Search for the cell housing the specified text and yield its [x, y] center coordinate. 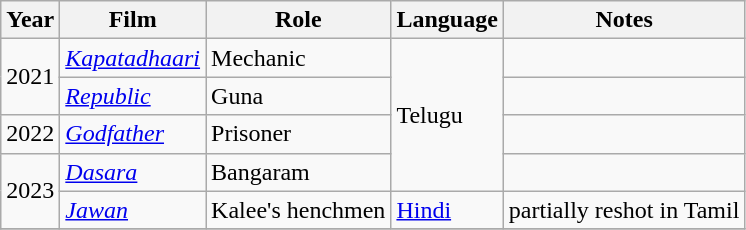
Godfather [133, 134]
2022 [30, 134]
Republic [133, 96]
Bangaram [298, 172]
Telugu [447, 115]
partially reshot in Tamil [624, 210]
Role [298, 20]
Kalee's henchmen [298, 210]
Kapatadhaari [133, 58]
Mechanic [298, 58]
Prisoner [298, 134]
Year [30, 20]
2023 [30, 191]
Film [133, 20]
Notes [624, 20]
Guna [298, 96]
Dasara [133, 172]
Jawan [133, 210]
Hindi [447, 210]
2021 [30, 77]
Language [447, 20]
